Return (X, Y) of the center of cell containing provided text 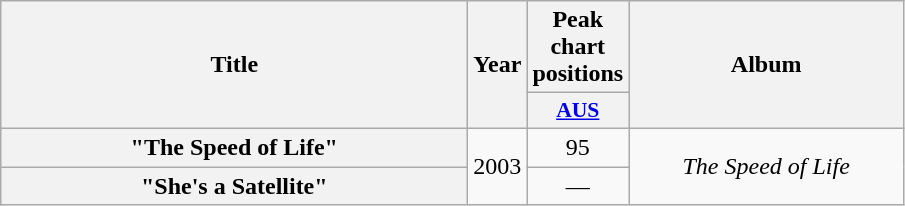
Year (498, 65)
— (578, 185)
Peak chart positions (578, 47)
AUS (578, 111)
Title (234, 65)
"The Speed of Life" (234, 147)
The Speed of Life (766, 166)
Album (766, 65)
95 (578, 147)
"She's a Satellite" (234, 185)
2003 (498, 166)
